Provide the [X, Y] coordinate of the cell's center where the given text is located.  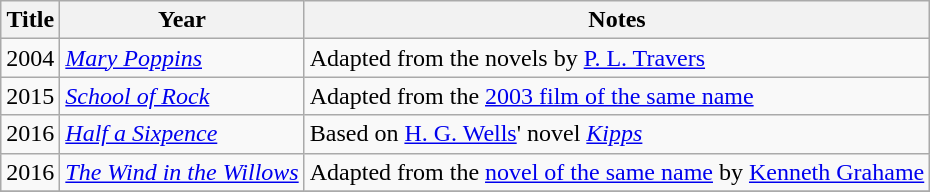
Title [30, 20]
Year [182, 20]
Half a Sixpence [182, 134]
Adapted from the novels by P. L. Travers [617, 58]
Notes [617, 20]
2004 [30, 58]
The Wind in the Willows [182, 172]
Based on H. G. Wells' novel Kipps [617, 134]
2015 [30, 96]
Adapted from the novel of the same name by Kenneth Grahame [617, 172]
School of Rock [182, 96]
Mary Poppins [182, 58]
Adapted from the 2003 film of the same name [617, 96]
